From the cell containing the given text, extract its center point as [X, Y] coordinate. 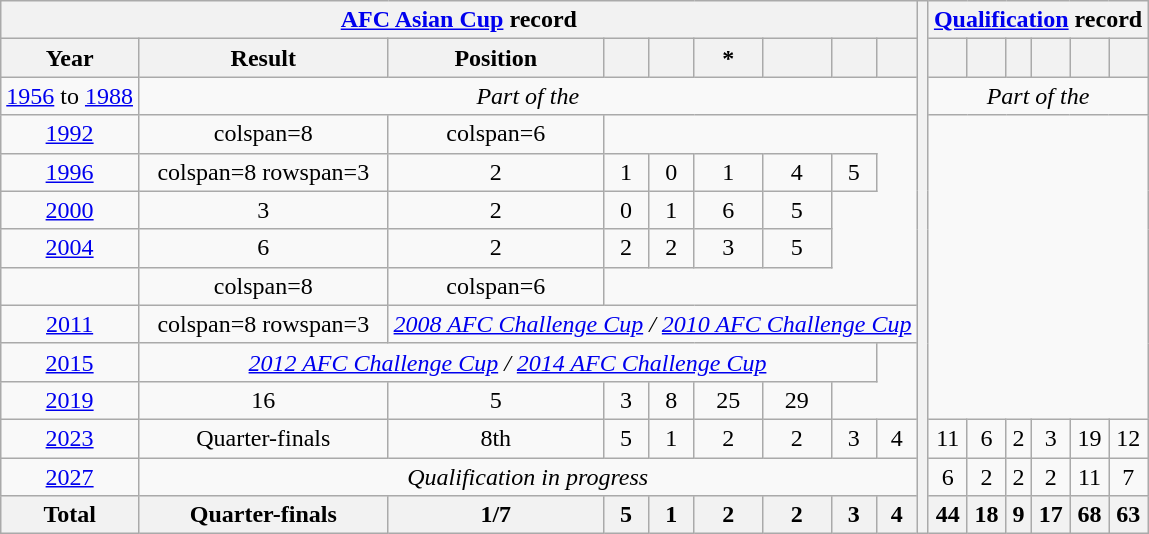
25 [728, 400]
1/7 [496, 515]
8th [496, 438]
12 [1128, 438]
9 [1018, 515]
63 [1128, 515]
2019 [70, 400]
Position [496, 58]
2008 AFC Challenge Cup / 2010 AFC Challenge Cup [652, 324]
2027 [70, 477]
2012 AFC Challenge Cup / 2014 AFC Challenge Cup [507, 362]
2000 [70, 210]
2015 [70, 362]
Year [70, 58]
2011 [70, 324]
7 [1128, 477]
8 [672, 400]
17 [1050, 515]
1996 [70, 172]
* [728, 58]
1992 [70, 134]
68 [1090, 515]
Qualification record [1038, 20]
29 [796, 400]
1956 to 1988 [70, 96]
2023 [70, 438]
Qualification in progress [527, 477]
44 [948, 515]
AFC Asian Cup record [459, 20]
19 [1090, 438]
Result [263, 58]
16 [263, 400]
18 [986, 515]
2004 [70, 248]
Total [70, 515]
